Search for the cell housing the specified text and yield its (X, Y) center coordinate. 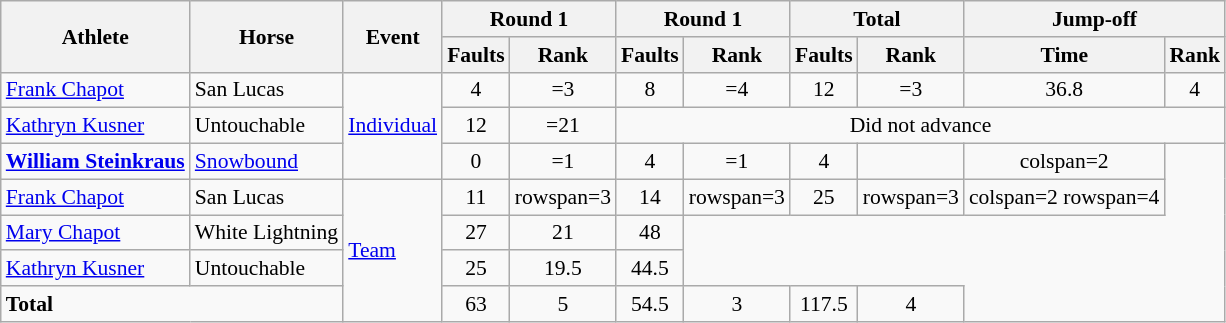
3 (737, 304)
William Steinkraus (96, 162)
63 (476, 304)
27 (476, 233)
colspan=2 rowspan=4 (1064, 197)
Snowbound (266, 162)
=21 (563, 126)
White Lightning (266, 233)
=4 (737, 90)
Did not advance (920, 126)
14 (650, 197)
11 (476, 197)
0 (476, 162)
8 (650, 90)
21 (563, 233)
19.5 (563, 269)
Team (392, 250)
Individual (392, 126)
48 (650, 233)
54.5 (650, 304)
Event (392, 36)
Time (1064, 55)
Jump-off (1094, 19)
Horse (266, 36)
colspan=2 (1064, 162)
44.5 (650, 269)
5 (563, 304)
Athlete (96, 36)
117.5 (824, 304)
Mary Chapot (96, 233)
36.8 (1064, 90)
